Return (X, Y) of the center of cell containing provided text 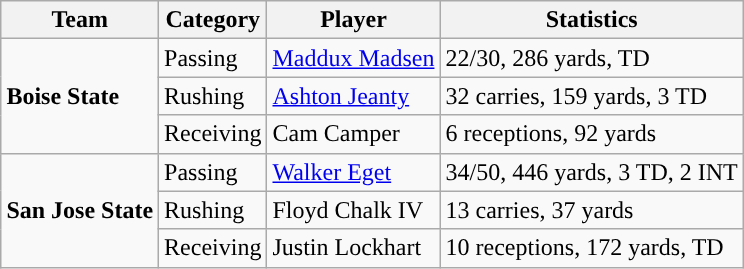
Ashton Jeanty (354, 96)
Statistics (592, 20)
Maddux Madsen (354, 58)
32 carries, 159 yards, 3 TD (592, 96)
22/30, 286 yards, TD (592, 58)
6 receptions, 92 yards (592, 134)
Player (354, 20)
Walker Eget (354, 172)
Team (80, 20)
Cam Camper (354, 134)
13 carries, 37 yards (592, 210)
Boise State (80, 96)
Category (213, 20)
10 receptions, 172 yards, TD (592, 248)
Floyd Chalk IV (354, 210)
34/50, 446 yards, 3 TD, 2 INT (592, 172)
Justin Lockhart (354, 248)
San Jose State (80, 210)
